Pinpoint the cell where the given text exists, returning its (X, Y) midpoint coordinate. 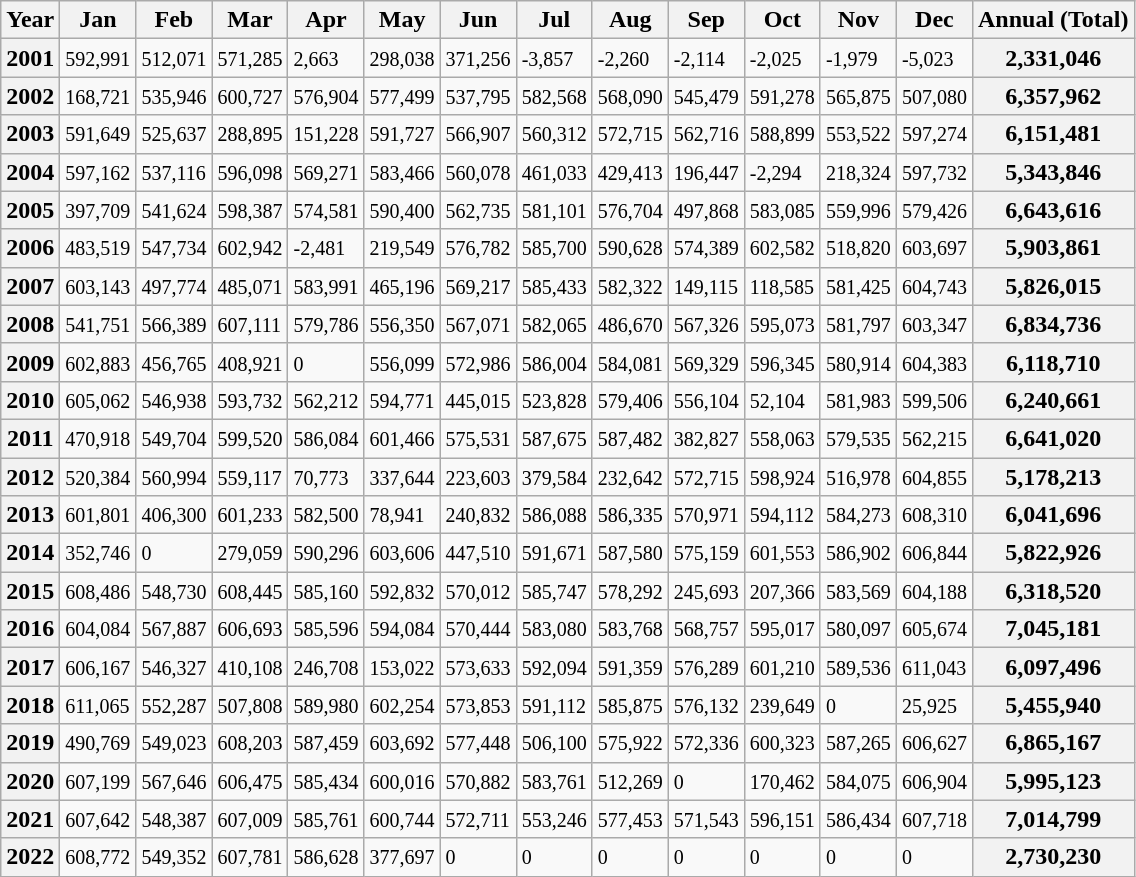
218,324 (858, 172)
6,643,616 (1053, 210)
587,580 (630, 553)
6,041,696 (1053, 515)
584,075 (858, 781)
151,228 (326, 134)
565,875 (858, 96)
549,704 (174, 438)
6,118,710 (1053, 362)
6,834,736 (1053, 324)
465,196 (402, 286)
604,188 (934, 591)
577,453 (630, 819)
586,004 (554, 362)
604,383 (934, 362)
601,210 (782, 667)
207,366 (782, 591)
583,080 (554, 629)
70,773 (326, 477)
602,582 (782, 248)
590,628 (630, 248)
608,772 (98, 857)
Apr (326, 20)
246,708 (326, 667)
577,448 (478, 743)
607,009 (250, 819)
580,097 (858, 629)
Feb (174, 20)
579,426 (934, 210)
589,536 (858, 667)
2,730,230 (1053, 857)
599,506 (934, 400)
581,983 (858, 400)
-2,260 (630, 58)
611,043 (934, 667)
583,466 (402, 172)
575,531 (478, 438)
245,693 (706, 591)
78,941 (402, 515)
547,734 (174, 248)
598,387 (250, 210)
600,323 (782, 743)
568,090 (630, 96)
410,108 (250, 667)
456,765 (174, 362)
585,761 (326, 819)
2004 (30, 172)
604,084 (98, 629)
604,743 (934, 286)
586,434 (858, 819)
535,946 (174, 96)
567,646 (174, 781)
585,160 (326, 591)
607,111 (250, 324)
607,718 (934, 819)
483,519 (98, 248)
576,289 (706, 667)
560,078 (478, 172)
5,995,123 (1053, 781)
583,761 (554, 781)
600,727 (250, 96)
548,387 (174, 819)
2011 (30, 438)
219,549 (402, 248)
546,327 (174, 667)
Aug (630, 20)
603,697 (934, 248)
5,455,940 (1053, 705)
591,112 (554, 705)
Mar (250, 20)
168,721 (98, 96)
587,675 (554, 438)
553,246 (554, 819)
594,084 (402, 629)
601,233 (250, 515)
591,278 (782, 96)
377,697 (402, 857)
337,644 (402, 477)
577,499 (402, 96)
606,627 (934, 743)
507,808 (250, 705)
597,732 (934, 172)
223,603 (478, 477)
611,065 (98, 705)
2012 (30, 477)
579,535 (858, 438)
576,704 (630, 210)
585,700 (554, 248)
608,203 (250, 743)
5,178,213 (1053, 477)
606,904 (934, 781)
573,853 (478, 705)
601,801 (98, 515)
585,747 (554, 591)
583,569 (858, 591)
578,292 (630, 591)
Sep (706, 20)
583,768 (630, 629)
2016 (30, 629)
512,269 (630, 781)
5,822,926 (1053, 553)
397,709 (98, 210)
607,781 (250, 857)
582,568 (554, 96)
447,510 (478, 553)
Year (30, 20)
2021 (30, 819)
607,642 (98, 819)
603,143 (98, 286)
552,287 (174, 705)
587,482 (630, 438)
588,899 (782, 134)
279,059 (250, 553)
571,543 (706, 819)
587,265 (858, 743)
6,865,167 (1053, 743)
579,406 (630, 400)
Jun (478, 20)
567,071 (478, 324)
2008 (30, 324)
6,641,020 (1053, 438)
Dec (934, 20)
2002 (30, 96)
2015 (30, 591)
575,922 (630, 743)
-2,294 (782, 172)
602,883 (98, 362)
583,991 (326, 286)
592,094 (554, 667)
548,730 (174, 591)
406,300 (174, 515)
598,924 (782, 477)
2017 (30, 667)
586,902 (858, 553)
371,256 (478, 58)
2010 (30, 400)
601,466 (402, 438)
600,016 (402, 781)
Oct (782, 20)
470,918 (98, 438)
2009 (30, 362)
602,942 (250, 248)
2020 (30, 781)
570,882 (478, 781)
570,971 (706, 515)
597,162 (98, 172)
2006 (30, 248)
574,581 (326, 210)
6,240,661 (1053, 400)
52,104 (782, 400)
591,671 (554, 553)
2005 (30, 210)
605,062 (98, 400)
549,023 (174, 743)
288,895 (250, 134)
170,462 (782, 781)
461,033 (554, 172)
-5,023 (934, 58)
596,098 (250, 172)
562,215 (934, 438)
575,159 (706, 553)
-2,025 (782, 58)
2,331,046 (1053, 58)
6,318,520 (1053, 591)
585,596 (326, 629)
518,820 (858, 248)
429,413 (630, 172)
571,285 (250, 58)
497,868 (706, 210)
485,071 (250, 286)
2001 (30, 58)
594,771 (402, 400)
581,797 (858, 324)
2019 (30, 743)
590,296 (326, 553)
573,633 (478, 667)
568,757 (706, 629)
592,832 (402, 591)
562,735 (478, 210)
579,786 (326, 324)
6,357,962 (1053, 96)
586,335 (630, 515)
6,151,481 (1053, 134)
7,014,799 (1053, 819)
567,326 (706, 324)
586,628 (326, 857)
576,904 (326, 96)
572,986 (478, 362)
582,322 (630, 286)
592,991 (98, 58)
556,099 (402, 362)
590,400 (402, 210)
591,727 (402, 134)
608,310 (934, 515)
591,649 (98, 134)
523,828 (554, 400)
379,584 (554, 477)
196,447 (706, 172)
560,312 (554, 134)
5,343,846 (1053, 172)
581,425 (858, 286)
232,642 (630, 477)
2014 (30, 553)
586,088 (554, 515)
149,115 (706, 286)
585,875 (630, 705)
572,336 (706, 743)
593,732 (250, 400)
2007 (30, 286)
May (402, 20)
582,500 (326, 515)
153,022 (402, 667)
520,384 (98, 477)
589,980 (326, 705)
569,217 (478, 286)
516,978 (858, 477)
602,254 (402, 705)
2022 (30, 857)
576,782 (478, 248)
546,938 (174, 400)
600,744 (402, 819)
2013 (30, 515)
Annual (Total) (1053, 20)
567,887 (174, 629)
2,663 (326, 58)
597,274 (934, 134)
2018 (30, 705)
382,827 (706, 438)
556,350 (402, 324)
549,352 (174, 857)
541,751 (98, 324)
587,459 (326, 743)
562,212 (326, 400)
581,101 (554, 210)
569,271 (326, 172)
595,017 (782, 629)
574,389 (706, 248)
570,444 (478, 629)
604,855 (934, 477)
594,112 (782, 515)
584,273 (858, 515)
7,045,181 (1053, 629)
603,692 (402, 743)
2003 (30, 134)
239,649 (782, 705)
486,670 (630, 324)
606,693 (250, 629)
-2,114 (706, 58)
607,199 (98, 781)
553,522 (858, 134)
6,097,496 (1053, 667)
5,903,861 (1053, 248)
541,624 (174, 210)
25,925 (934, 705)
545,479 (706, 96)
556,104 (706, 400)
-2,481 (326, 248)
566,907 (478, 134)
585,433 (554, 286)
408,921 (250, 362)
591,359 (630, 667)
580,914 (858, 362)
596,151 (782, 819)
558,063 (782, 438)
537,116 (174, 172)
118,585 (782, 286)
240,832 (478, 515)
562,716 (706, 134)
-3,857 (554, 58)
352,746 (98, 553)
608,445 (250, 591)
-1,979 (858, 58)
490,769 (98, 743)
507,080 (934, 96)
537,795 (478, 96)
606,475 (250, 781)
586,084 (326, 438)
559,117 (250, 477)
601,553 (782, 553)
445,015 (478, 400)
569,329 (706, 362)
566,389 (174, 324)
Nov (858, 20)
603,347 (934, 324)
599,520 (250, 438)
583,085 (782, 210)
596,345 (782, 362)
559,996 (858, 210)
512,071 (174, 58)
606,167 (98, 667)
298,038 (402, 58)
Jan (98, 20)
Jul (554, 20)
572,711 (478, 819)
560,994 (174, 477)
570,012 (478, 591)
584,081 (630, 362)
497,774 (174, 286)
595,073 (782, 324)
576,132 (706, 705)
608,486 (98, 591)
606,844 (934, 553)
605,674 (934, 629)
603,606 (402, 553)
506,100 (554, 743)
582,065 (554, 324)
5,826,015 (1053, 286)
525,637 (174, 134)
585,434 (326, 781)
